For the text-containing cell, return its midpoint in (X, Y) coordinate format. 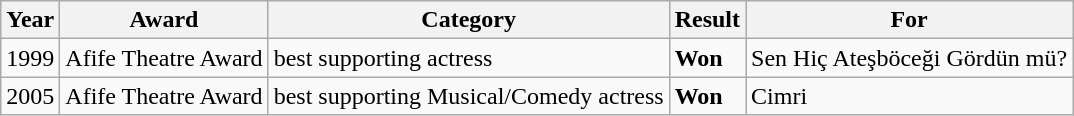
best supporting Musical/Comedy actress (468, 96)
Award (164, 20)
best supporting actress (468, 58)
2005 (30, 96)
1999 (30, 58)
For (910, 20)
Year (30, 20)
Result (707, 20)
Cimri (910, 96)
Sen Hiç Ateşböceği Gördün mü? (910, 58)
Category (468, 20)
